Return the [x, y] coordinate for the center point of the cell that contains the specified text.  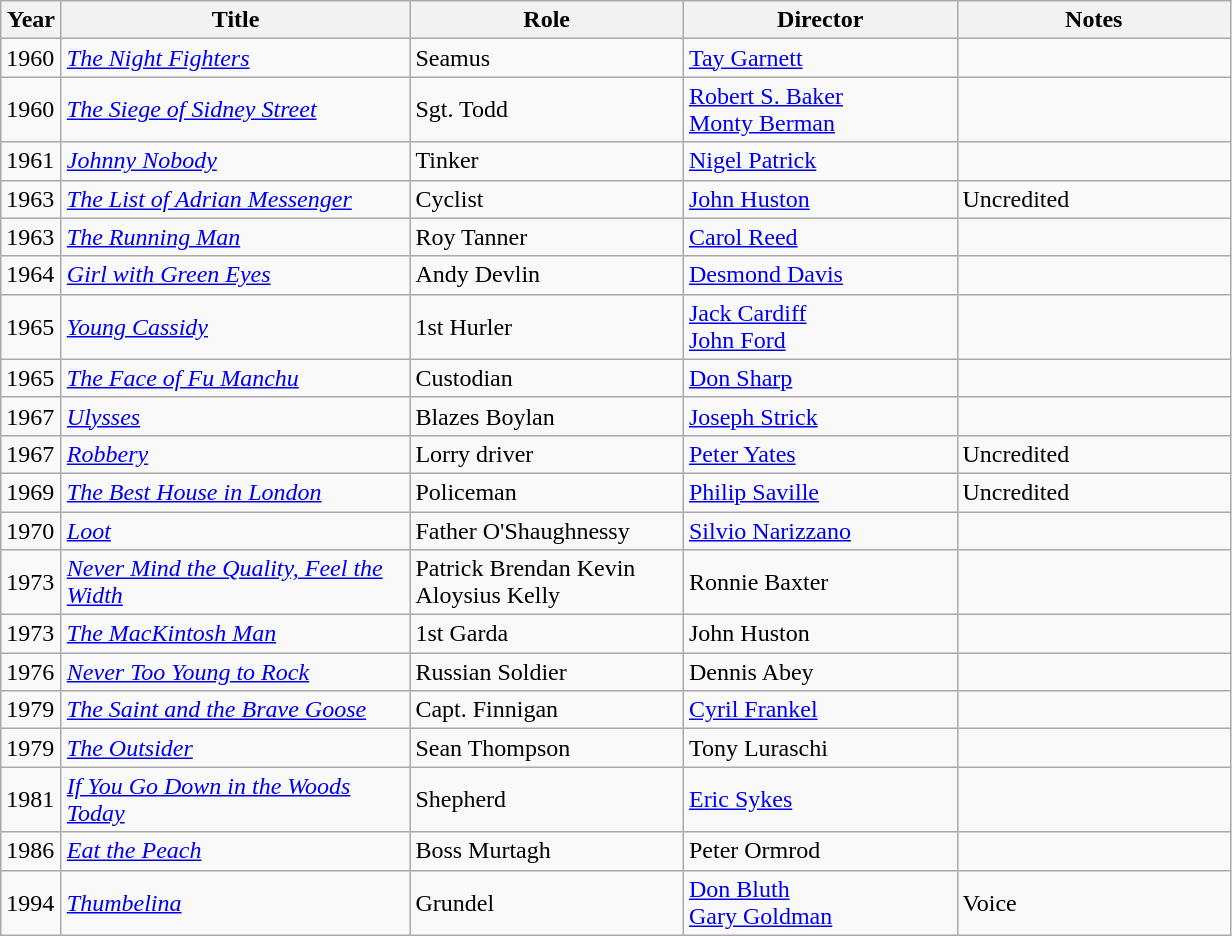
Philip Saville [820, 492]
Tinker [547, 161]
Ulysses [236, 416]
Director [820, 20]
1st Hurler [547, 326]
Silvio Narizzano [820, 531]
Sean Thompson [547, 748]
Don Sharp [820, 378]
The List of Adrian Messenger [236, 199]
Year [32, 20]
Tony Luraschi [820, 748]
Boss Murtagh [547, 851]
Don BluthGary Goldman [820, 902]
1970 [32, 531]
Eric Sykes [820, 800]
Never Mind the Quality, Feel the Width [236, 582]
Roy Tanner [547, 237]
1969 [32, 492]
If You Go Down in the Woods Today [236, 800]
Joseph Strick [820, 416]
Young Cassidy [236, 326]
The Siege of Sidney Street [236, 110]
Ronnie Baxter [820, 582]
Seamus [547, 58]
Voice [1094, 902]
Role [547, 20]
Notes [1094, 20]
Policeman [547, 492]
Carol Reed [820, 237]
Patrick Brendan Kevin Aloysius Kelly [547, 582]
Russian Soldier [547, 672]
1st Garda [547, 634]
The Running Man [236, 237]
Girl with Green Eyes [236, 275]
The Saint and the Brave Goose [236, 710]
The Outsider [236, 748]
Johnny Nobody [236, 161]
Shepherd [547, 800]
The Face of Fu Manchu [236, 378]
Andy Devlin [547, 275]
Peter Ormrod [820, 851]
1981 [32, 800]
Blazes Boylan [547, 416]
Nigel Patrick [820, 161]
Cyril Frankel [820, 710]
Eat the Peach [236, 851]
1986 [32, 851]
The MacKintosh Man [236, 634]
Robbery [236, 454]
Thumbelina [236, 902]
Sgt. Todd [547, 110]
1976 [32, 672]
Never Too Young to Rock [236, 672]
Dennis Abey [820, 672]
Robert S. BakerMonty Berman [820, 110]
The Best House in London [236, 492]
1964 [32, 275]
Jack CardiffJohn Ford [820, 326]
Father O'Shaughnessy [547, 531]
Capt. Finnigan [547, 710]
Tay Garnett [820, 58]
The Night Fighters [236, 58]
Desmond Davis [820, 275]
Custodian [547, 378]
Cyclist [547, 199]
1961 [32, 161]
Grundel [547, 902]
Title [236, 20]
1994 [32, 902]
Loot [236, 531]
Peter Yates [820, 454]
Lorry driver [547, 454]
